Locate the cell with the specified text and output its [X, Y] center coordinate. 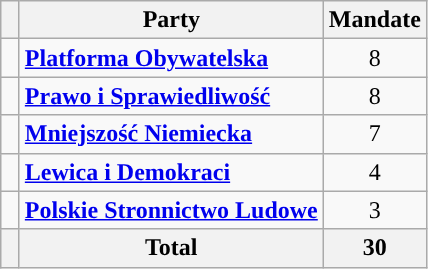
Platforma Obywatelska [171, 58]
Polskie Stronnictwo Ludowe [171, 210]
Mniejszość Niemiecka [171, 134]
4 [374, 172]
Mandate [374, 20]
7 [374, 134]
Total [171, 248]
30 [374, 248]
Lewica i Demokraci [171, 172]
3 [374, 210]
Prawo i Sprawiedliwość [171, 96]
Party [171, 20]
